Identify which cell holds the provided text, then report its [X, Y] central coordinate. 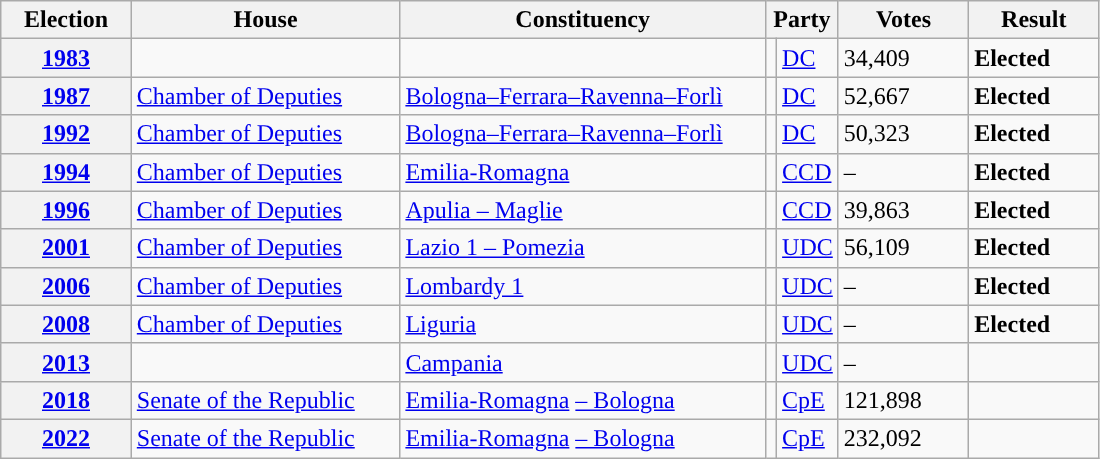
2008 [66, 324]
Election [66, 20]
Constituency [583, 20]
Emilia-Romagna [583, 172]
1983 [66, 58]
1996 [66, 210]
Lombardy 1 [583, 286]
Liguria [583, 324]
Apulia – Maglie [583, 210]
2022 [66, 438]
232,092 [903, 438]
Result [1034, 20]
2001 [66, 248]
2013 [66, 362]
56,109 [903, 248]
1992 [66, 134]
Lazio 1 – Pomezia [583, 248]
52,667 [903, 96]
121,898 [903, 400]
1994 [66, 172]
2006 [66, 286]
Party [802, 20]
2018 [66, 400]
1987 [66, 96]
34,409 [903, 58]
50,323 [903, 134]
Votes [903, 20]
39,863 [903, 210]
House [266, 20]
Campania [583, 362]
